Pinpoint the cell where the given text exists, returning its (X, Y) midpoint coordinate. 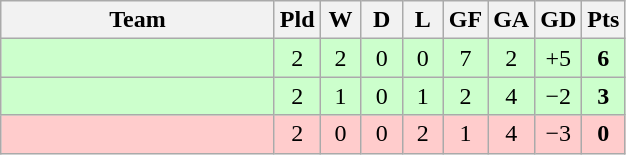
7 (465, 58)
L (422, 20)
Pts (604, 20)
GA (512, 20)
−2 (558, 96)
D (382, 20)
Team (138, 20)
GF (465, 20)
6 (604, 58)
W (340, 20)
GD (558, 20)
Pld (297, 20)
+5 (558, 58)
3 (604, 96)
−3 (558, 134)
